Search for the cell housing the specified text and yield its [x, y] center coordinate. 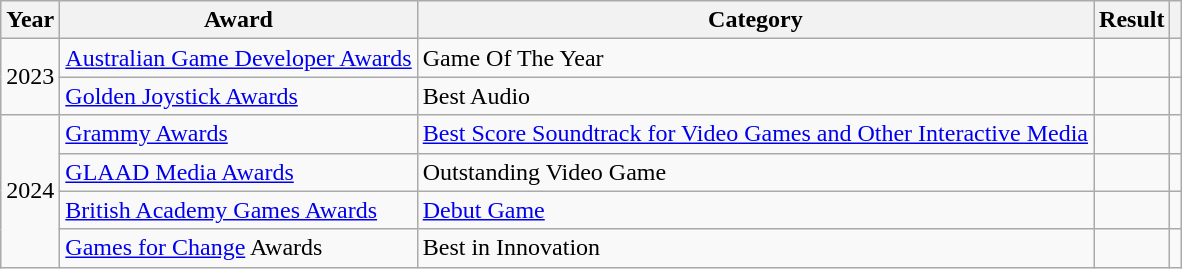
Debut Game [755, 210]
GLAAD Media Awards [238, 172]
Golden Joystick Awards [238, 96]
Games for Change Awards [238, 248]
Year [30, 20]
2023 [30, 77]
2024 [30, 191]
Game Of The Year [755, 58]
Outstanding Video Game [755, 172]
Best in Innovation [755, 248]
Australian Game Developer Awards [238, 58]
Grammy Awards [238, 134]
Category [755, 20]
Award [238, 20]
British Academy Games Awards [238, 210]
Best Score Soundtrack for Video Games and Other Interactive Media [755, 134]
Best Audio [755, 96]
Result [1132, 20]
